Return (x, y) of the center of cell containing provided text 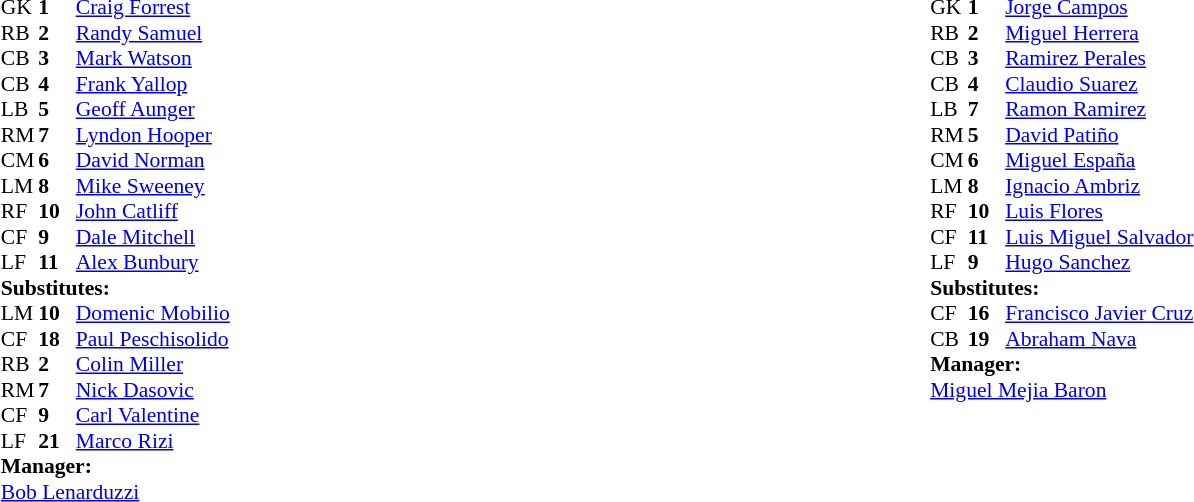
Claudio Suarez (1099, 84)
Miguel España (1099, 161)
Alex Bunbury (153, 263)
Geoff Aunger (153, 109)
18 (57, 339)
Marco Rizi (153, 441)
Ramon Ramirez (1099, 109)
19 (987, 339)
Mark Watson (153, 59)
Colin Miller (153, 365)
Lyndon Hooper (153, 135)
David Norman (153, 161)
Dale Mitchell (153, 237)
Luis Miguel Salvador (1099, 237)
Ramirez Perales (1099, 59)
Paul Peschisolido (153, 339)
Hugo Sanchez (1099, 263)
Miguel Herrera (1099, 33)
Luis Flores (1099, 211)
Francisco Javier Cruz (1099, 313)
16 (987, 313)
Abraham Nava (1099, 339)
Frank Yallop (153, 84)
John Catliff (153, 211)
Domenic Mobilio (153, 313)
David Patiño (1099, 135)
Carl Valentine (153, 415)
Nick Dasovic (153, 390)
Mike Sweeney (153, 186)
Miguel Mejia Baron (1062, 390)
21 (57, 441)
Randy Samuel (153, 33)
Ignacio Ambriz (1099, 186)
